Pinpoint the cell where the given text exists, returning its (X, Y) midpoint coordinate. 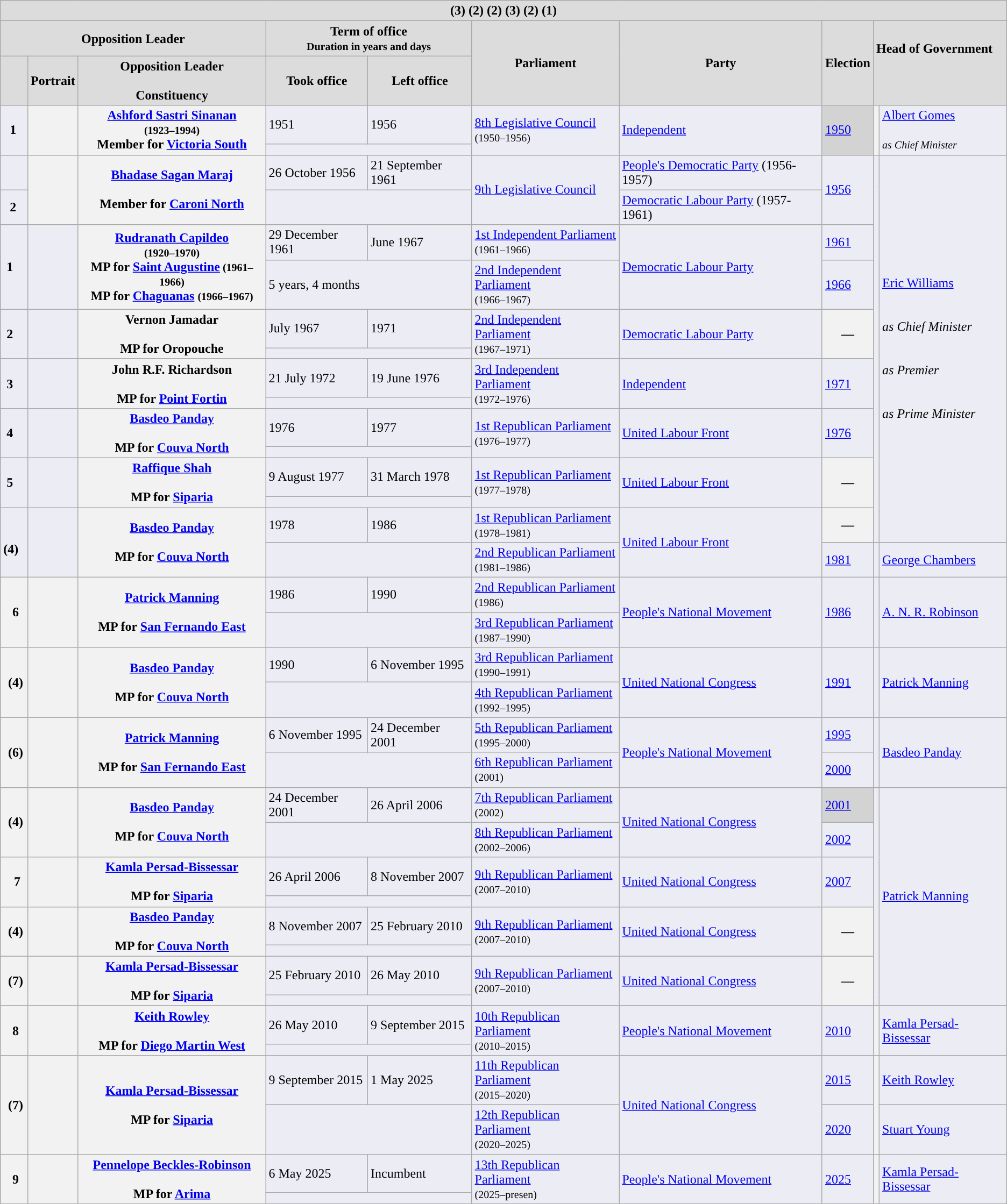
A. N. R. Robinson (944, 612)
Party (721, 63)
(3) (2) (2) (3) (2) (1) (503, 11)
3rd Independent Parliament(1972–1976) (545, 383)
3 (14, 383)
9 August 1977 (317, 476)
2025 (848, 1179)
1991 (848, 682)
1st Republican Parliament(1978–1981) (545, 525)
2000 (848, 770)
Rudranath Capildeo(1920–1970)MP for Saint Augustine (1961–1966)MP for Chaguanas (1966–1967) (172, 267)
Election (848, 63)
Pennelope Beckles-RobinsonMP for Arima (172, 1179)
2nd Republican Parliament(1981–1986) (545, 560)
3rd Republican Parliament(1990–1991) (545, 665)
1995 (848, 735)
2nd Republican Parliament(1986) (545, 595)
2002 (848, 840)
1 May 2025 (420, 1080)
2nd Independent Parliament(1966–1967) (545, 284)
July 1967 (317, 328)
Parliament (545, 63)
Basdeo Panday (944, 752)
2007 (848, 882)
10th Republican Parliament(2010–2015) (545, 1030)
George Chambers (944, 560)
2010 (848, 1030)
1978 (317, 525)
Eric Williamsas Chief Ministeras Premieras Prime Minister (944, 348)
5 (14, 482)
Keith RowleyMP for Diego Martin West (172, 1030)
6 (14, 612)
6th Republican Parliament(2001) (545, 770)
1966 (848, 284)
5 years, 4 months (369, 284)
26 October 1956 (317, 172)
Opposition Leader (133, 39)
5th Republican Parliament(1995–2000) (545, 735)
1951 (317, 125)
4 (14, 433)
Vernon JamadarMP for Oropouche (172, 334)
2nd Independent Parliament(1967–1971) (545, 334)
2001 (848, 804)
Incumbent (420, 1173)
9 (14, 1179)
1st Republican Parliament(1977–1978) (545, 482)
8th Legislative Council(1950–1956) (545, 130)
1st Republican Parliament(1976–1977) (545, 433)
3rd Republican Parliament(1987–1990) (545, 630)
6 May 2025 (317, 1173)
13th Republican Parliament(2025–presen) (545, 1179)
1st Independent Parliament(1961–1966) (545, 242)
Took office (317, 81)
7th Republican Parliament(2002) (545, 804)
Keith Rowley (944, 1080)
John R.F. RichardsonMP for Point Fortin (172, 383)
Raffique ShahMP for Siparia (172, 482)
19 June 1976 (420, 377)
Albert Gomesas Chief Minister (944, 130)
(6) (14, 752)
June 1967 (420, 242)
1961 (848, 242)
People's Democratic Party (1956-1957) (721, 172)
1981 (848, 560)
9th Legislative Council (545, 190)
21 July 1972 (317, 377)
31 March 1978 (420, 476)
Stuart Young (944, 1129)
1977 (420, 427)
11th Republican Parliament(2015–2020) (545, 1080)
1950 (848, 130)
Bhadase Sagan MarajMember for Caroni North (172, 190)
7 (14, 882)
Left office (420, 81)
Term of officeDuration in years and days (369, 39)
Ashford Sastri Sinanan(1923–1994)Member for Victoria South (172, 130)
2020 (848, 1129)
29 December 1961 (317, 242)
4th Republican Parliament(1992–1995) (545, 700)
8th Republican Parliament(2002–2006) (545, 840)
12th Republican Parliament(2020–2025) (545, 1129)
21 September 1961 (420, 172)
Opposition LeaderConstituency (172, 81)
2015 (848, 1080)
Head of Government (940, 63)
Portrait (53, 81)
Democratic Labour Party (1957-1961) (721, 208)
8 (14, 1030)
